Locate the cell with the specified text and output its (X, Y) center coordinate. 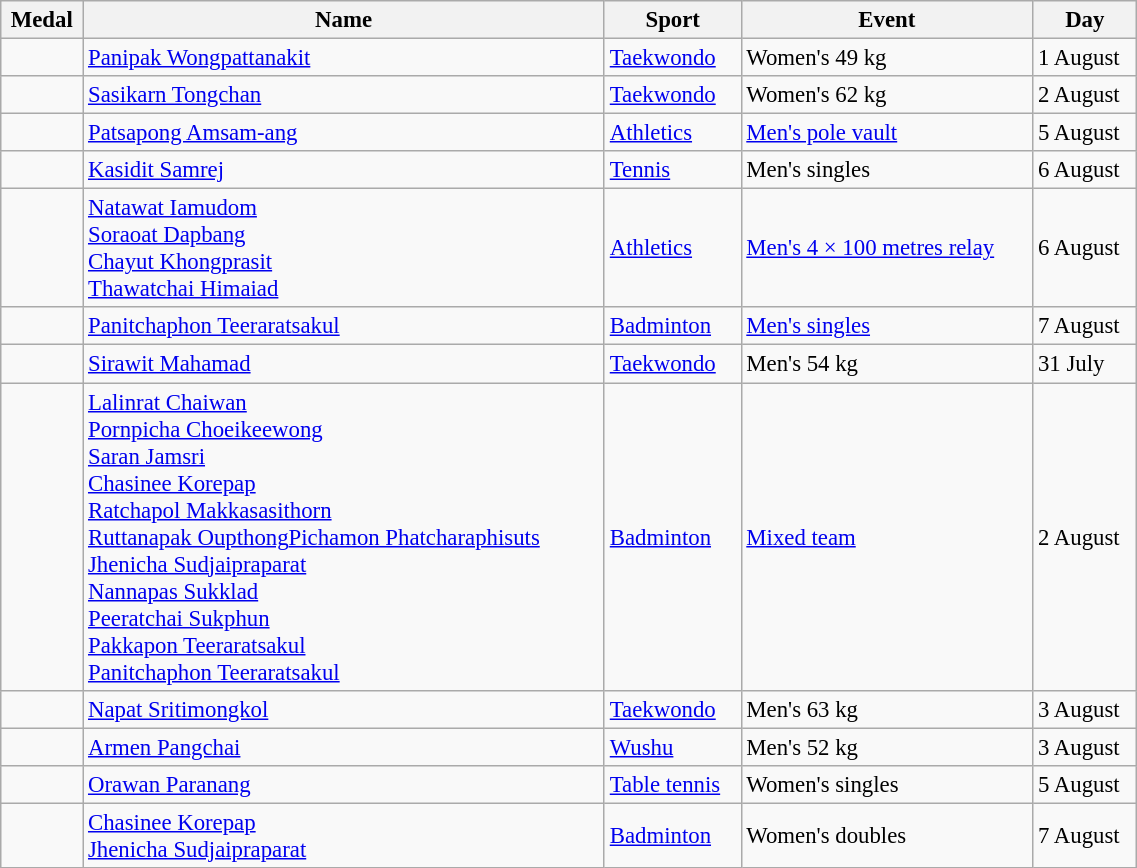
Table tennis (672, 784)
Kasidit Samrej (344, 170)
Wushu (672, 747)
Armen Pangchai (344, 747)
1 August (1085, 58)
Men's 52 kg (887, 747)
Day (1085, 20)
Name (344, 20)
Men's 63 kg (887, 709)
Women's doubles (887, 836)
Natawat IamudomSoraoat DapbangChayut KhongprasitThawatchai Himaiad (344, 248)
Sport (672, 20)
Men's 54 kg (887, 364)
Tennis (672, 170)
Sasikarn Tongchan (344, 95)
31 July (1085, 364)
Medal (42, 20)
Women's 62 kg (887, 95)
Orawan Paranang (344, 784)
Women's 49 kg (887, 58)
Panipak Wongpattanakit (344, 58)
Men's 4 × 100 metres relay (887, 248)
Sirawit Mahamad (344, 364)
Chasinee KorepapJhenicha Sudjaipraparat (344, 836)
Men's pole vault (887, 133)
Patsapong Amsam-ang (344, 133)
Napat Sritimongkol (344, 709)
Women's singles (887, 784)
Panitchaphon Teeraratsakul (344, 327)
Mixed team (887, 537)
Event (887, 20)
